Determine the [x, y] coordinate at the center of the cell enclosing the given text.  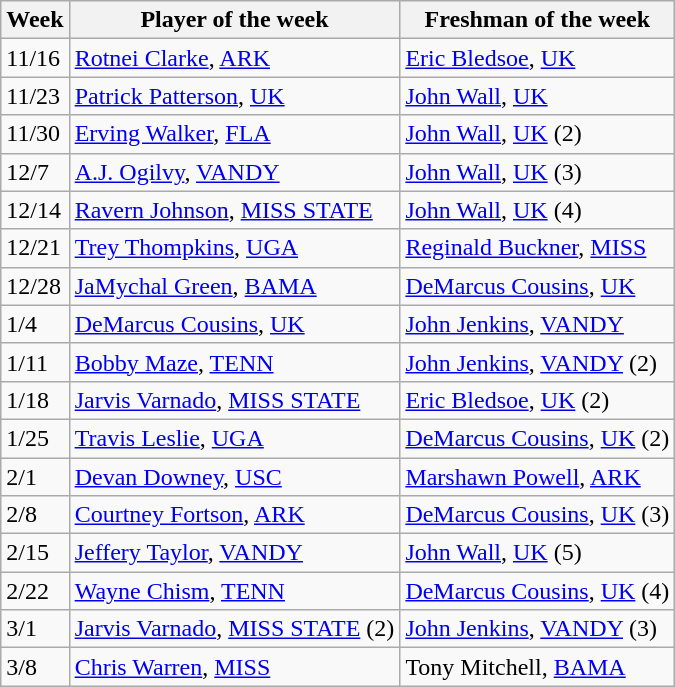
Marshawn Powell, ARK [538, 477]
12/28 [35, 286]
2/22 [35, 591]
3/1 [35, 629]
Tony Mitchell, BAMA [538, 667]
DeMarcus Cousins, UK (4) [538, 591]
Devan Downey, USC [234, 477]
DeMarcus Cousins, UK (2) [538, 438]
Eric Bledsoe, UK [538, 58]
Jarvis Varnado, MISS STATE [234, 400]
2/8 [35, 515]
Reginald Buckner, MISS [538, 248]
Rotnei Clarke, ARK [234, 58]
12/7 [35, 172]
11/16 [35, 58]
John Wall, UK [538, 96]
11/30 [35, 134]
3/8 [35, 667]
2/1 [35, 477]
John Jenkins, VANDY (2) [538, 362]
2/15 [35, 553]
Ravern Johnson, MISS STATE [234, 210]
A.J. Ogilvy, VANDY [234, 172]
JaMychal Green, BAMA [234, 286]
Courtney Fortson, ARK [234, 515]
Bobby Maze, TENN [234, 362]
Week [35, 20]
12/14 [35, 210]
Travis Leslie, UGA [234, 438]
1/11 [35, 362]
1/18 [35, 400]
Patrick Patterson, UK [234, 96]
1/4 [35, 324]
John Wall, UK (3) [538, 172]
Trey Thompkins, UGA [234, 248]
John Wall, UK (5) [538, 553]
Eric Bledsoe, UK (2) [538, 400]
Jarvis Varnado, MISS STATE (2) [234, 629]
Jeffery Taylor, VANDY [234, 553]
John Jenkins, VANDY (3) [538, 629]
John Jenkins, VANDY [538, 324]
Wayne Chism, TENN [234, 591]
Erving Walker, FLA [234, 134]
Chris Warren, MISS [234, 667]
John Wall, UK (4) [538, 210]
Freshman of the week [538, 20]
Player of the week [234, 20]
John Wall, UK (2) [538, 134]
12/21 [35, 248]
11/23 [35, 96]
DeMarcus Cousins, UK (3) [538, 515]
1/25 [35, 438]
